Return (X, Y) of the center of cell containing provided text 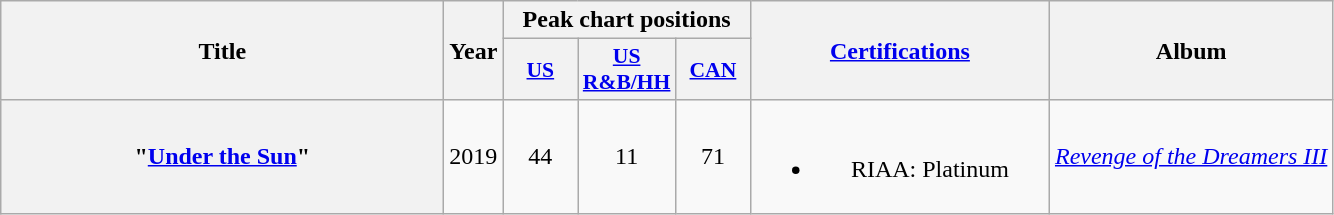
44 (540, 156)
Year (474, 50)
Album (1190, 50)
Title (222, 50)
71 (712, 156)
Peak chart positions (627, 20)
2019 (474, 156)
USR&B/HH (627, 70)
11 (627, 156)
US (540, 70)
Revenge of the Dreamers III (1190, 156)
"Under the Sun" (222, 156)
CAN (712, 70)
Certifications (900, 50)
RIAA: Platinum (900, 156)
